Scan for the cell matching the given text and deliver its (x, y) coordinate at center. 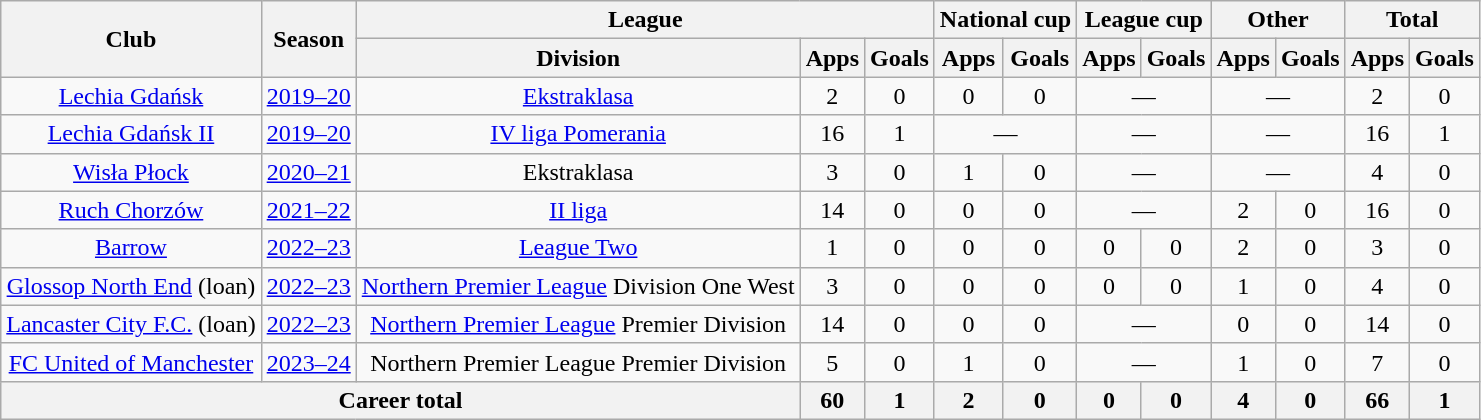
Lechia Gdańsk (131, 96)
Other (1278, 20)
2020–21 (308, 172)
Glossop North End (loan) (131, 286)
League cup (1144, 20)
5 (832, 362)
National cup (1005, 20)
2023–24 (308, 362)
66 (1377, 400)
League Two (578, 248)
Barrow (131, 248)
Northern Premier League Division One West (578, 286)
Division (578, 58)
IV liga Pomerania (578, 134)
Lancaster City F.C. (loan) (131, 324)
2021–22 (308, 210)
7 (1377, 362)
FC United of Manchester (131, 362)
Career total (400, 400)
Ruch Chorzów (131, 210)
Wisła Płock (131, 172)
Total (1412, 20)
Club (131, 39)
II liga (578, 210)
Lechia Gdańsk II (131, 134)
60 (832, 400)
Season (308, 39)
League (645, 20)
